Return the (x, y) coordinate for the center point of the cell that contains the specified text.  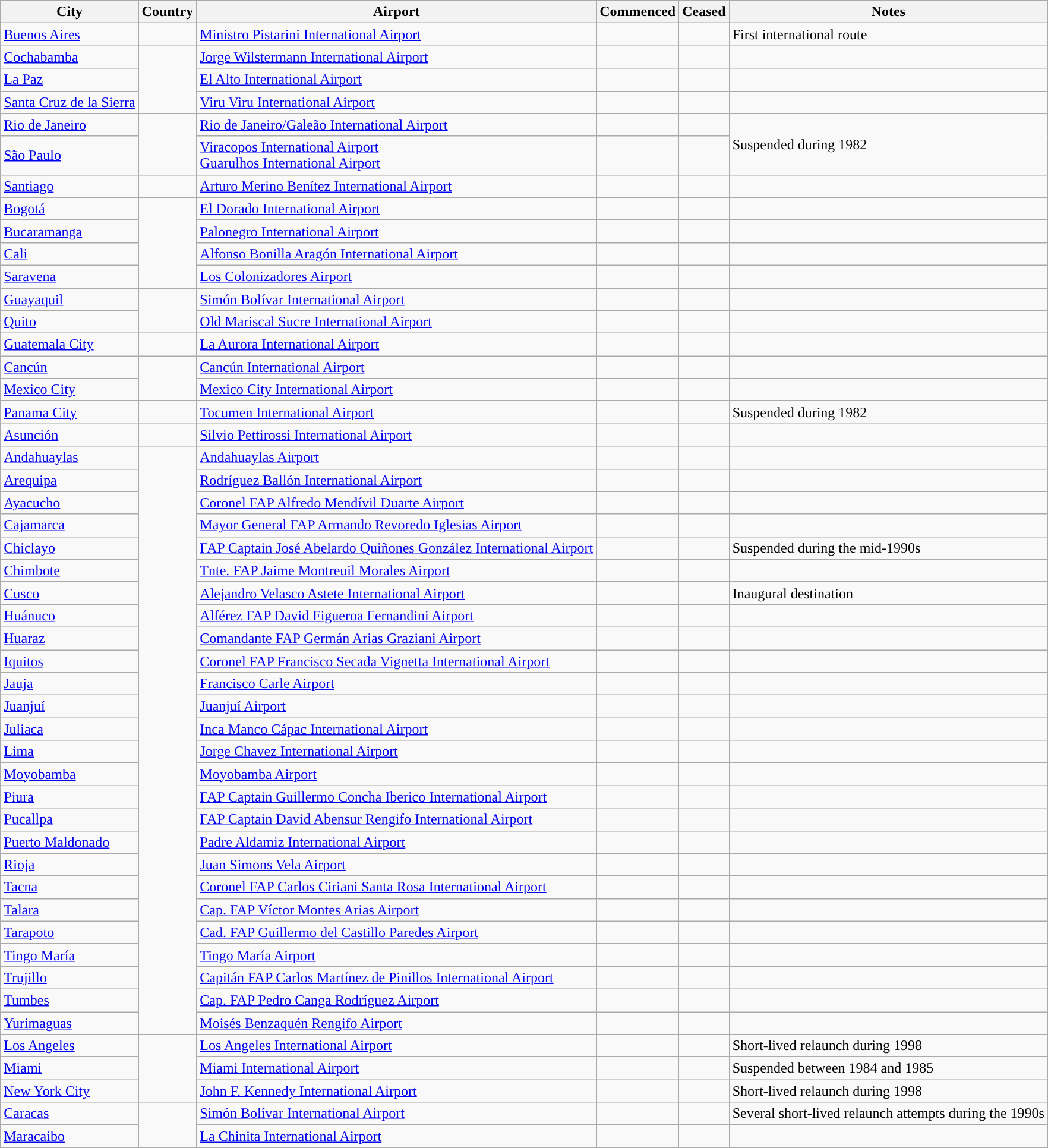
Lima (70, 752)
São Paulo (70, 156)
Los Angeles International Airport (397, 1046)
Arturo Merino Benítez International Airport (397, 186)
Notes (888, 12)
Ministro Pistarini International Airport (397, 34)
Tnte. FAP Jaime Montreuil Morales Airport (397, 570)
Rio de Janeiro/Galeão International Airport (397, 125)
Asunción (70, 435)
Airport (397, 12)
First international route (888, 34)
Cancún (70, 367)
Santiago (70, 186)
Caracas (70, 1114)
Tingo María Airport (397, 955)
FAP Captain Guillermo Concha Iberico International Airport (397, 797)
La Paz (70, 80)
Francisco Carle Airport (397, 684)
Palonegro International Airport (397, 231)
Viracopos International AirportGuarulhos International Airport (397, 156)
Ayacucho (70, 503)
Piura (70, 797)
Cusco (70, 593)
Cad. FAP Guillermo del Castillo Paredes Airport (397, 932)
Cajamarca (70, 525)
La Aurora International Airport (397, 345)
Coronel FAP Francisco Secada Vignetta International Airport (397, 661)
Arequipa (70, 480)
Commenced (638, 12)
Panama City (70, 412)
Iquitos (70, 661)
Santa Cruz de la Sierra (70, 102)
Cancún International Airport (397, 367)
Pucallpa (70, 819)
Cochabamba (70, 57)
Tingo María (70, 955)
Puerto Maldonado (70, 842)
Maracaibo (70, 1136)
Old Mariscal Sucre International Airport (397, 322)
Alfonso Bonilla Aragón International Airport (397, 254)
Jorge Chavez International Airport (397, 752)
La Chinita International Airport (397, 1136)
Buenos Aires (70, 34)
Tocumen International Airport (397, 412)
Chimbote (70, 570)
Quito (70, 322)
Guatemala City (70, 345)
Huaraz (70, 638)
Huánuco (70, 616)
Comandante FAP Germán Arias Graziani Airport (397, 638)
City (70, 12)
Ceased (704, 12)
New York City (70, 1091)
Rodríguez Ballón International Airport (397, 480)
Padre Aldamiz International Airport (397, 842)
Moyobamba Airport (397, 774)
Inca Manco Cápac International Airport (397, 729)
Coronel FAP Carlos Ciriani Santa Rosa International Airport (397, 887)
Saravena (70, 276)
Suspended between 1984 and 1985 (888, 1068)
Silvio Pettirossi International Airport (397, 435)
Yurimaguas (70, 1023)
Chiclayo (70, 548)
Capitán FAP Carlos Martínez de Pinillos International Airport (397, 977)
Several short-lived relaunch attempts during the 1990s (888, 1114)
Mayor General FAP Armando Revoredo Iglesias Airport (397, 525)
Country (168, 12)
Tumbes (70, 1000)
Miami (70, 1068)
Andahuaylas (70, 458)
El Alto International Airport (397, 80)
Suspended during the mid-1990s (888, 548)
Viru Viru International Airport (397, 102)
Moisés Benzaquén Rengifo Airport (397, 1023)
El Dorado International Airport (397, 209)
Los Angeles (70, 1046)
Talara (70, 910)
Rioja (70, 865)
Inaugural destination (888, 593)
Moyobamba (70, 774)
Tacna (70, 887)
Jorge Wilstermann International Airport (397, 57)
Juliaca (70, 729)
Mexico City International Airport (397, 390)
Alejandro Velasco Astete International Airport (397, 593)
Mexico City (70, 390)
Juan Simons Vela Airport (397, 865)
Alférez FAP David Figueroa Fernandini Airport (397, 616)
Jauja (70, 684)
Cali (70, 254)
Cap. FAP Pedro Canga Rodríguez Airport (397, 1000)
FAP Captain José Abelardo Quiñones González International Airport (397, 548)
Guayaquil (70, 299)
Cap. FAP Víctor Montes Arias Airport (397, 910)
Tarapoto (70, 932)
Bogotá (70, 209)
Juanjuí (70, 707)
Rio de Janeiro (70, 125)
John F. Kennedy International Airport (397, 1091)
Juanjuí Airport (397, 707)
Bucaramanga (70, 231)
FAP Captain David Abensur Rengifo International Airport (397, 819)
Andahuaylas Airport (397, 458)
Coronel FAP Alfredo Mendívil Duarte Airport (397, 503)
Trujillo (70, 977)
Miami International Airport (397, 1068)
Los Colonizadores Airport (397, 276)
